Extract the [X, Y] coordinate from the center of the cell holding the provided text.  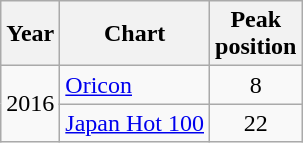
Oricon [135, 85]
2016 [30, 104]
Year [30, 34]
Chart [135, 34]
Japan Hot 100 [135, 123]
8 [256, 85]
22 [256, 123]
Peakposition [256, 34]
